Capture the cell that displays the provided text and extract its (X, Y) central coordinate. 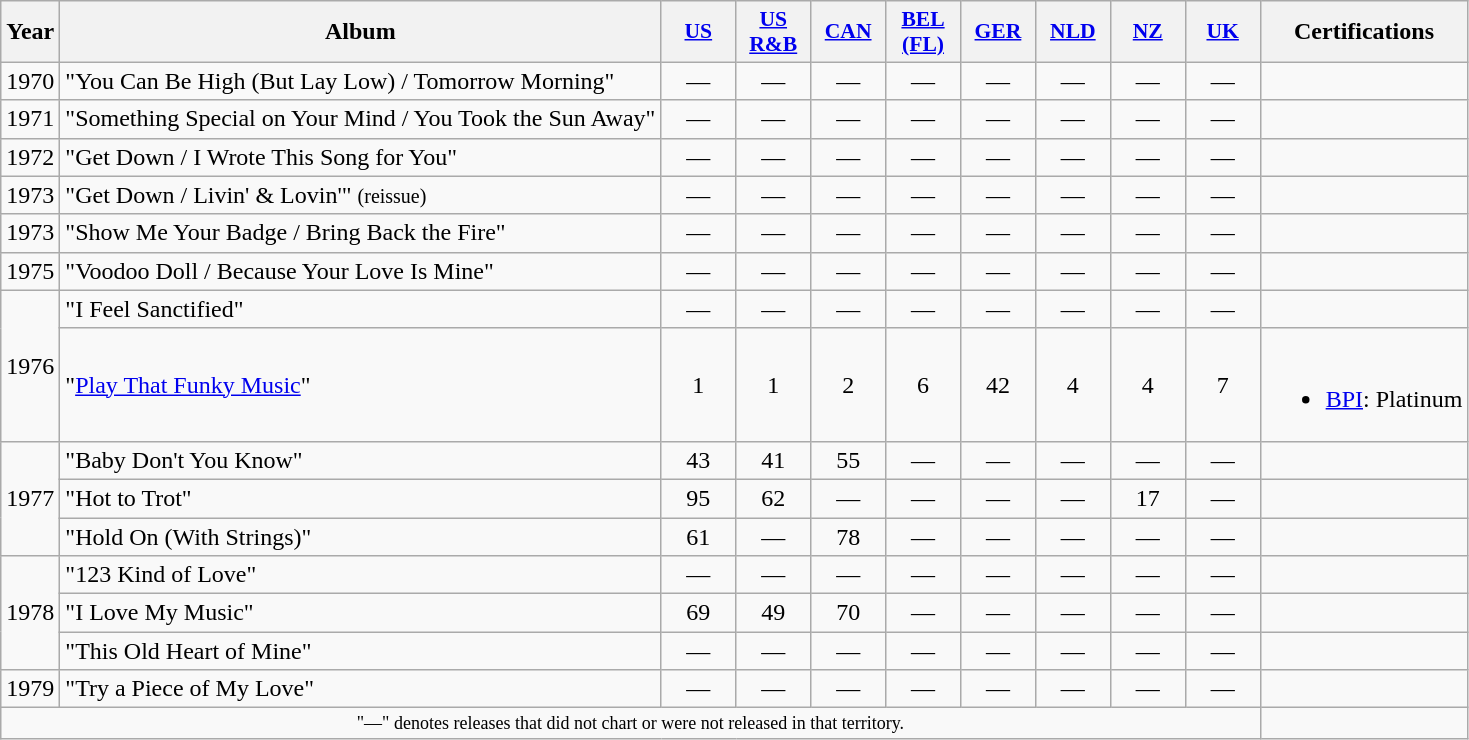
"—" denotes releases that did not chart or were not released in that territory. (630, 724)
"This Old Heart of Mine" (360, 651)
BPI: Platinum (1364, 384)
1975 (30, 271)
1976 (30, 366)
BEL(FL) (924, 32)
"Hot to Trot" (360, 498)
7 (1222, 384)
Year (30, 32)
2 (848, 384)
"I Feel Sanctified" (360, 309)
42 (998, 384)
55 (848, 460)
1977 (30, 498)
NLD (1072, 32)
"Baby Don't You Know" (360, 460)
"Show Me Your Badge / Bring Back the Fire" (360, 233)
1978 (30, 613)
US (698, 32)
Album (360, 32)
GER (998, 32)
1972 (30, 157)
95 (698, 498)
Certifications (1364, 32)
1970 (30, 81)
17 (1148, 498)
USR&B (774, 32)
78 (848, 537)
41 (774, 460)
"Try a Piece of My Love" (360, 689)
"Something Special on Your Mind / You Took the Sun Away" (360, 119)
"I Love My Music" (360, 613)
NZ (1148, 32)
"123 Kind of Love" (360, 575)
70 (848, 613)
UK (1222, 32)
"Get Down / Livin' & Lovin'" (reissue) (360, 195)
"You Can Be High (But Lay Low) / Tomorrow Morning" (360, 81)
"Play That Funky Music" (360, 384)
6 (924, 384)
"Get Down / I Wrote This Song for You" (360, 157)
43 (698, 460)
49 (774, 613)
62 (774, 498)
61 (698, 537)
"Voodoo Doll / Because Your Love Is Mine" (360, 271)
1971 (30, 119)
69 (698, 613)
"Hold On (With Strings)" (360, 537)
CAN (848, 32)
1979 (30, 689)
